Locate the cell with the specified text and output its (X, Y) center coordinate. 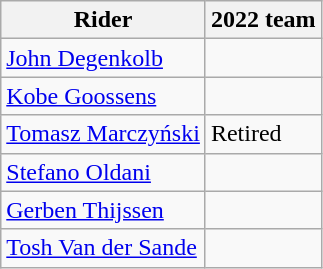
Retired (263, 134)
Tomasz Marczyński (104, 134)
Rider (104, 20)
Kobe Goossens (104, 96)
John Degenkolb (104, 58)
Gerben Thijssen (104, 210)
Stefano Oldani (104, 172)
2022 team (263, 20)
Tosh Van der Sande (104, 248)
